Capture the cell that displays the provided text and extract its (x, y) central coordinate. 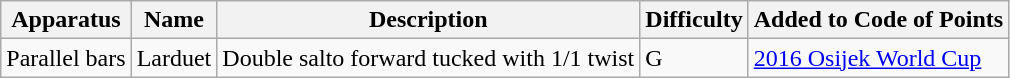
Larduet (174, 58)
Difficulty (694, 20)
Parallel bars (66, 58)
Double salto forward tucked with 1/1 twist (428, 58)
Apparatus (66, 20)
Description (428, 20)
G (694, 58)
Added to Code of Points (878, 20)
2016 Osijek World Cup (878, 58)
Name (174, 20)
